Capture the cell that displays the provided text and extract its (x, y) central coordinate. 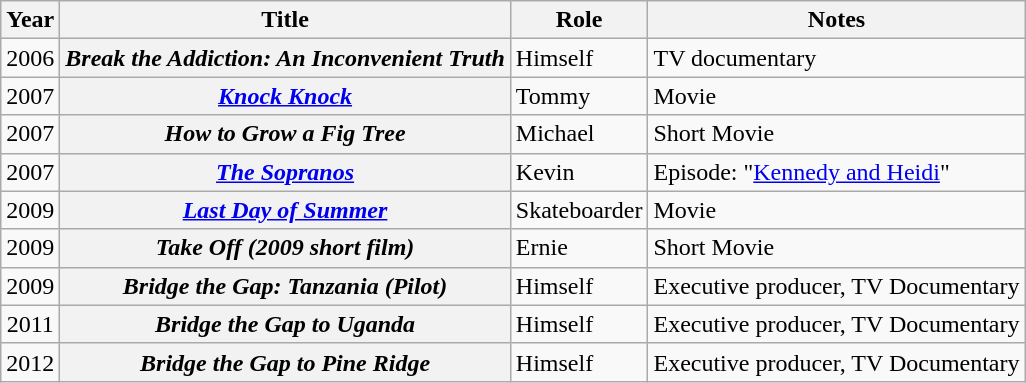
Role (579, 20)
Title (285, 20)
Take Off (2009 short film) (285, 248)
Tommy (579, 96)
2006 (30, 58)
Knock Knock (285, 96)
Ernie (579, 248)
The Sopranos (285, 172)
Bridge the Gap to Pine Ridge (285, 362)
Year (30, 20)
Bridge the Gap: Tanzania (Pilot) (285, 286)
2011 (30, 324)
Skateboarder (579, 210)
Bridge the Gap to Uganda (285, 324)
Notes (836, 20)
TV documentary (836, 58)
2012 (30, 362)
Last Day of Summer (285, 210)
Kevin (579, 172)
How to Grow a Fig Tree (285, 134)
Break the Addiction: An Inconvenient Truth (285, 58)
Michael (579, 134)
Episode: "Kennedy and Heidi" (836, 172)
